Find where the given text appears and provide that cell's center as (X, Y) coordinate. 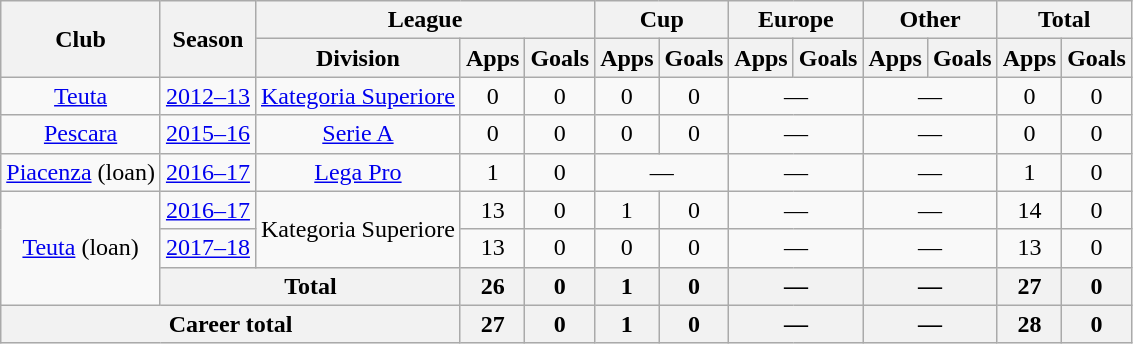
Lega Pro (358, 172)
26 (492, 286)
Club (81, 39)
Division (358, 58)
Cup (662, 20)
Piacenza (loan) (81, 172)
Season (208, 39)
2012–13 (208, 96)
Teuta (loan) (81, 248)
2015–16 (208, 134)
14 (1029, 210)
Serie A (358, 134)
28 (1029, 324)
Teuta (81, 96)
2017–18 (208, 248)
League (424, 20)
Career total (231, 324)
Other (930, 20)
Pescara (81, 134)
Europe (796, 20)
